Find where the given text appears and provide that cell's center as [X, Y] coordinate. 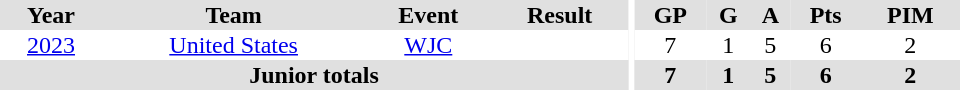
Team [234, 15]
United States [234, 45]
Event [428, 15]
Year [51, 15]
Junior totals [314, 75]
2023 [51, 45]
WJC [428, 45]
Pts [826, 15]
G [728, 15]
Result [560, 15]
A [770, 15]
PIM [910, 15]
GP [670, 15]
